From the cell containing the given text, extract its center point as (x, y) coordinate. 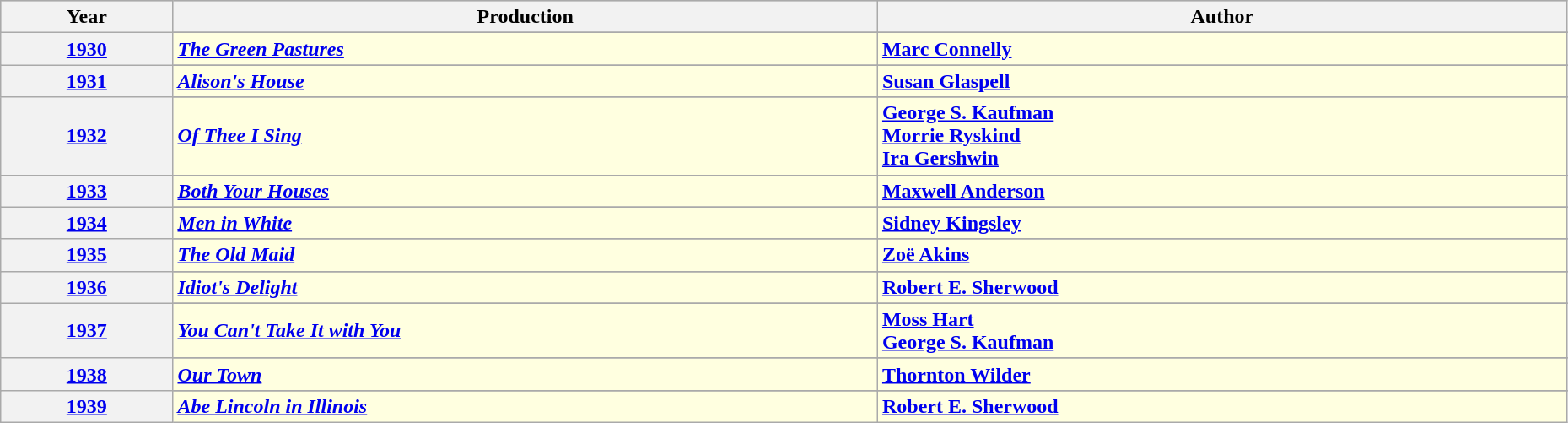
Abe Lincoln in Illinois (525, 406)
Of Thee I Sing (525, 136)
Our Town (525, 374)
Maxwell Anderson (1221, 191)
Author (1221, 17)
Idiot's Delight (525, 287)
1933 (87, 191)
Susan Glaspell (1221, 81)
1931 (87, 81)
Thornton Wilder (1221, 374)
1934 (87, 223)
Zoë Akins (1221, 255)
The Green Pastures (525, 49)
1932 (87, 136)
1939 (87, 406)
1938 (87, 374)
1936 (87, 287)
Men in White (525, 223)
Marc Connelly (1221, 49)
Year (87, 17)
Both Your Houses (525, 191)
1937 (87, 331)
Sidney Kingsley (1221, 223)
Moss Hart George S. Kaufman (1221, 331)
1935 (87, 255)
The Old Maid (525, 255)
Alison's House (525, 81)
Production (525, 17)
You Can't Take It with You (525, 331)
1930 (87, 49)
George S. Kaufman Morrie Ryskind Ira Gershwin (1221, 136)
